Search for the cell housing the specified text and yield its [X, Y] center coordinate. 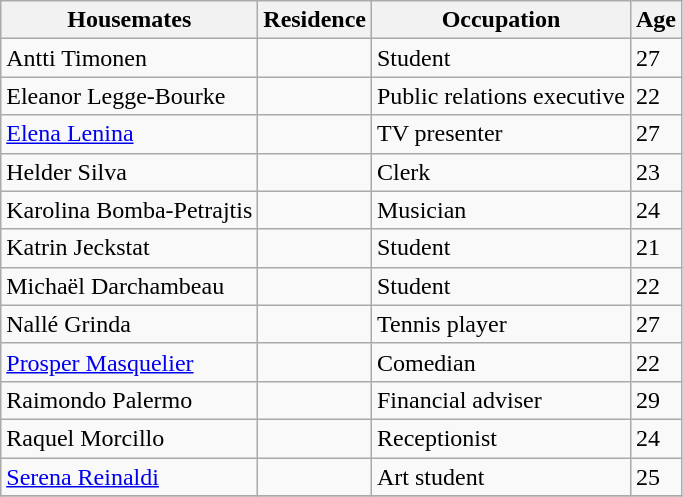
Public relations executive [500, 96]
Katrin Jeckstat [130, 248]
Raquel Morcillo [130, 438]
Residence [315, 20]
Karolina Bomba-Petrajtis [130, 210]
Tennis player [500, 324]
Antti Timonen [130, 58]
Michaël Darchambeau [130, 286]
Housemates [130, 20]
Age [656, 20]
Financial adviser [500, 400]
Occupation [500, 20]
Art student [500, 477]
Receptionist [500, 438]
25 [656, 477]
Nallé Grinda [130, 324]
Clerk [500, 172]
Comedian [500, 362]
TV presenter [500, 134]
Musician [500, 210]
Eleanor Legge-Bourke [130, 96]
29 [656, 400]
21 [656, 248]
Helder Silva [130, 172]
23 [656, 172]
Raimondo Palermo [130, 400]
Elena Lenina [130, 134]
Prosper Masquelier [130, 362]
Serena Reinaldi [130, 477]
